Output the (X, Y) coordinate of the center of the cell containing the given text.  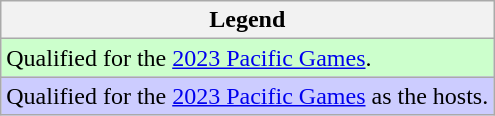
Qualified for the 2023 Pacific Games as the hosts. (248, 96)
Qualified for the 2023 Pacific Games. (248, 58)
Legend (248, 20)
